Provide the (x, y) coordinate of the cell's center where the given text is located.  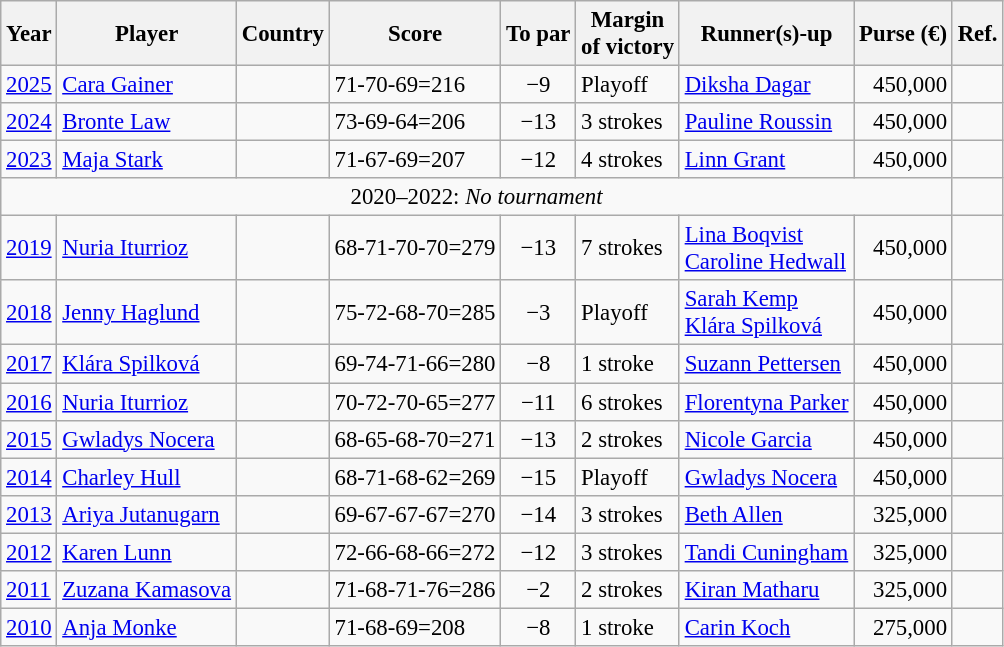
70-72-70-65=277 (415, 402)
Kiran Matharu (766, 590)
71-68-71-76=286 (415, 590)
Pauline Roussin (766, 122)
−11 (538, 402)
68-71-68-62=269 (415, 477)
71-70-69=216 (415, 85)
2025 (29, 85)
Charley Hull (146, 477)
4 strokes (628, 160)
Beth Allen (766, 514)
−14 (538, 514)
Sarah Kemp Klára Spilková (766, 312)
2020–2022: No tournament (477, 197)
Klára Spilková (146, 364)
Anja Monke (146, 627)
Carin Koch (766, 627)
69-67-67-67=270 (415, 514)
6 strokes (628, 402)
2024 (29, 122)
−2 (538, 590)
2012 (29, 552)
−9 (538, 85)
Karen Lunn (146, 552)
Marginof victory (628, 34)
2017 (29, 364)
Player (146, 34)
2019 (29, 248)
To par (538, 34)
71-68-69=208 (415, 627)
68-71-70-70=279 (415, 248)
Linn Grant (766, 160)
Jenny Haglund (146, 312)
72-66-68-66=272 (415, 552)
Nicole Garcia (766, 439)
Tandi Cuningham (766, 552)
75-72-68-70=285 (415, 312)
Zuzana Kamasova (146, 590)
2010 (29, 627)
2011 (29, 590)
2013 (29, 514)
Country (282, 34)
7 strokes (628, 248)
2014 (29, 477)
73-69-64=206 (415, 122)
2018 (29, 312)
Bronte Law (146, 122)
Ariya Jutanugarn (146, 514)
Suzann Pettersen (766, 364)
Runner(s)-up (766, 34)
2016 (29, 402)
68-65-68-70=271 (415, 439)
Diksha Dagar (766, 85)
Maja Stark (146, 160)
Score (415, 34)
Lina Boqvist Caroline Hedwall (766, 248)
−15 (538, 477)
275,000 (904, 627)
Purse (€) (904, 34)
2023 (29, 160)
69-74-71-66=280 (415, 364)
2015 (29, 439)
71-67-69=207 (415, 160)
−3 (538, 312)
Florentyna Parker (766, 402)
Ref. (977, 34)
Cara Gainer (146, 85)
Year (29, 34)
